Identify which cell holds the provided text, then report its [x, y] central coordinate. 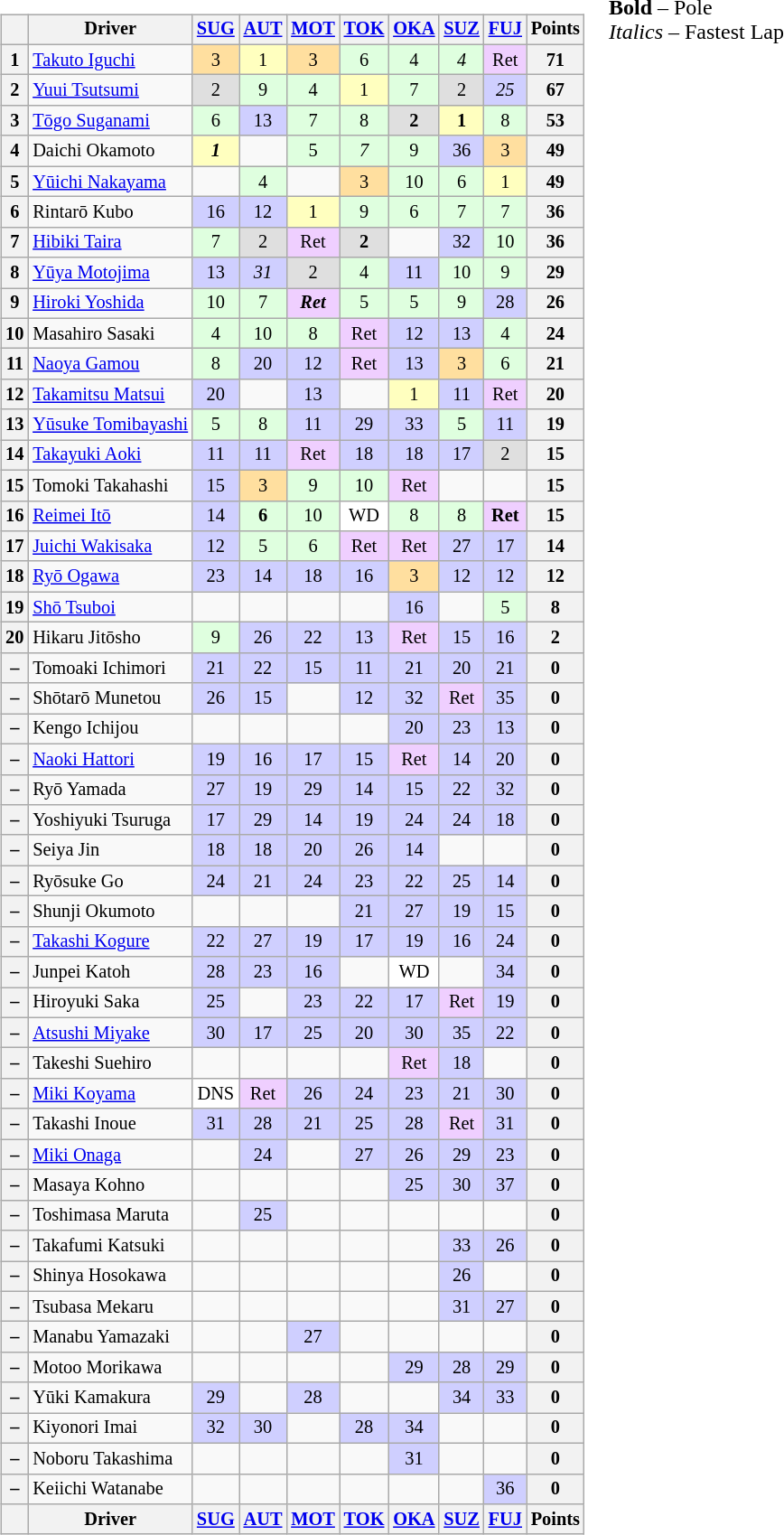
Takashi Kogure [110, 941]
Ryōsuke Go [110, 881]
Shunji Okumoto [110, 912]
37 [506, 1185]
Takuto Iguchi [110, 60]
Yūya Motojima [110, 273]
Naoki Hattori [110, 759]
Takayuki Aoki [110, 455]
Atsushi Miyake [110, 1033]
DNS [216, 1094]
Toshimasa Maruta [110, 1215]
Takamitsu Matsui [110, 395]
Yūki Kamakura [110, 1398]
Seiya Jin [110, 850]
Yūichi Nakayama [110, 182]
Kengo Ichijou [110, 729]
Reimei Itō [110, 516]
Masaya Kohno [110, 1185]
Hibiki Taira [110, 242]
Yoshiyuki Tsuruga [110, 820]
Junpei Katoh [110, 972]
71 [555, 60]
Hiroki Yoshida [110, 304]
Masahiro Sasaki [110, 333]
Shō Tsuboi [110, 607]
Daichi Okamoto [110, 151]
Manabu Yamazaki [110, 1337]
Yūsuke Tomibayashi [110, 425]
Tōgo Suganami [110, 121]
67 [555, 90]
Shinya Hosokawa [110, 1277]
Tomoki Takahashi [110, 485]
Naoya Gamou [110, 364]
Ryō Yamada [110, 790]
Tsubasa Mekaru [110, 1306]
53 [555, 121]
Takafumi Katsuki [110, 1246]
Motoo Morikawa [110, 1368]
Miki Koyama [110, 1094]
Ryō Ogawa [110, 576]
Rintarō Kubo [110, 212]
Hiroyuki Saka [110, 1003]
Shōtarō Munetou [110, 698]
Keiichi Watanabe [110, 1489]
Miki Onaga [110, 1155]
Juichi Wakisaka [110, 547]
Yuui Tsutsumi [110, 90]
Noboru Takashima [110, 1458]
Kiyonori Imai [110, 1428]
Hikaru Jitōsho [110, 638]
Takashi Inoue [110, 1124]
Takeshi Suehiro [110, 1063]
Tomoaki Ichimori [110, 668]
